Pinpoint the cell where the given text exists, returning its [X, Y] midpoint coordinate. 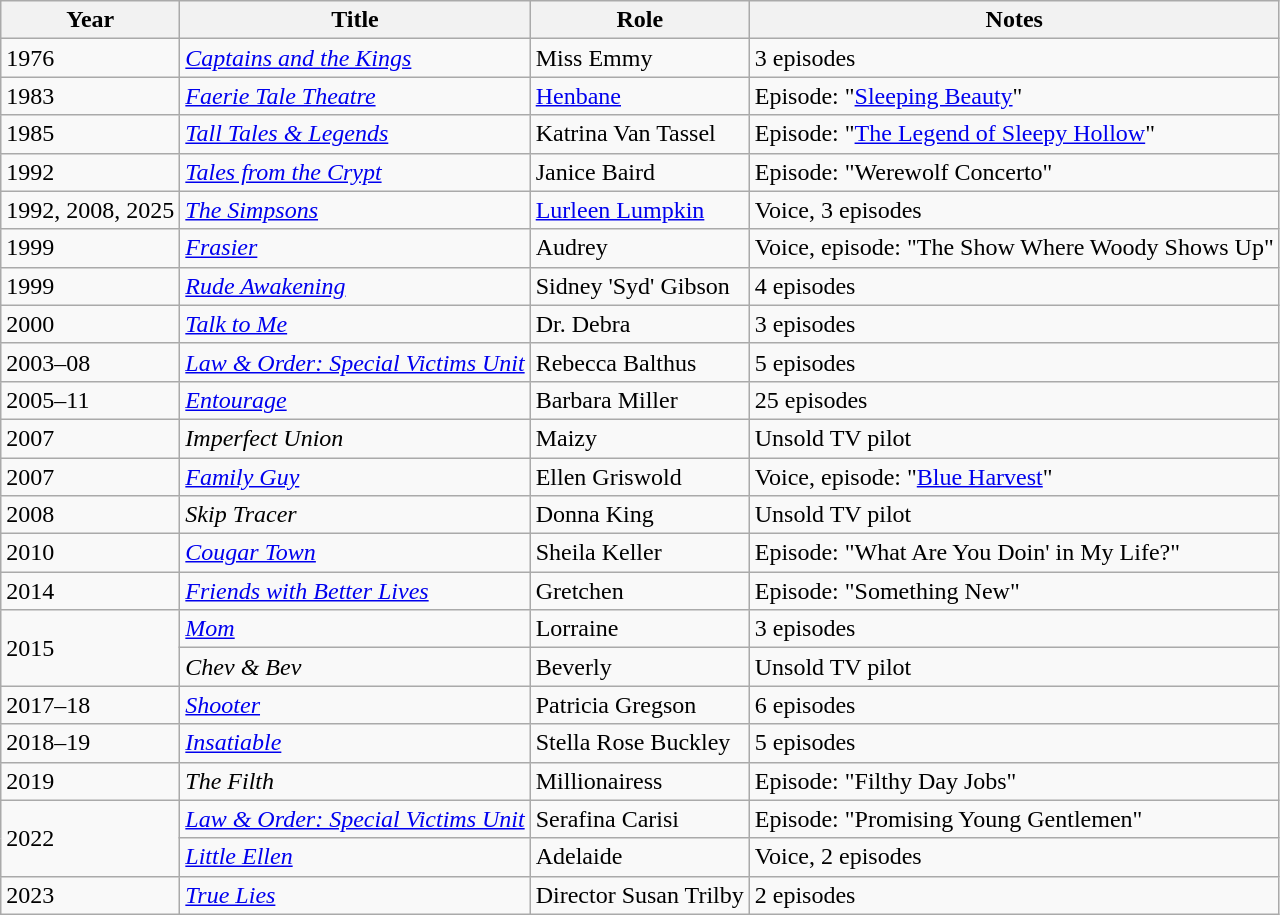
Janice Baird [640, 172]
2017–18 [90, 705]
Adelaide [640, 857]
Episode: "Something New" [1014, 591]
The Simpsons [355, 210]
Title [355, 20]
Frasier [355, 248]
2005–11 [90, 400]
1976 [90, 58]
2000 [90, 324]
Insatiable [355, 743]
True Lies [355, 895]
Gretchen [640, 591]
Entourage [355, 400]
Episode: "Werewolf Concerto" [1014, 172]
2018–19 [90, 743]
Dr. Debra [640, 324]
1992 [90, 172]
Millionairess [640, 781]
2023 [90, 895]
Episode: "Filthy Day Jobs" [1014, 781]
Episode: "Sleeping Beauty" [1014, 96]
Captains and the Kings [355, 58]
Episode: "What Are You Doin' in My Life?" [1014, 553]
2019 [90, 781]
2 episodes [1014, 895]
Mom [355, 629]
4 episodes [1014, 286]
Tales from the Crypt [355, 172]
Henbane [640, 96]
Skip Tracer [355, 515]
Audrey [640, 248]
Director Susan Trilby [640, 895]
2003–08 [90, 362]
2022 [90, 838]
Voice, episode: "Blue Harvest" [1014, 477]
Voice, 3 episodes [1014, 210]
Voice, episode: "The Show Where Woody Shows Up" [1014, 248]
Lorraine [640, 629]
Tall Tales & Legends [355, 134]
Role [640, 20]
Year [90, 20]
2010 [90, 553]
Stella Rose Buckley [640, 743]
1983 [90, 96]
25 episodes [1014, 400]
1985 [90, 134]
Serafina Carisi [640, 819]
Shooter [355, 705]
Notes [1014, 20]
Faerie Tale Theatre [355, 96]
Talk to Me [355, 324]
Maizy [640, 438]
1992, 2008, 2025 [90, 210]
Beverly [640, 667]
2008 [90, 515]
6 episodes [1014, 705]
Little Ellen [355, 857]
Sheila Keller [640, 553]
Friends with Better Lives [355, 591]
2014 [90, 591]
Miss Emmy [640, 58]
Donna King [640, 515]
2015 [90, 648]
Lurleen Lumpkin [640, 210]
Episode: "The Legend of Sleepy Hollow" [1014, 134]
Rebecca Balthus [640, 362]
Barbara Miller [640, 400]
Rude Awakening [355, 286]
Cougar Town [355, 553]
Patricia Gregson [640, 705]
Episode: "Promising Young Gentlemen" [1014, 819]
Family Guy [355, 477]
Voice, 2 episodes [1014, 857]
Katrina Van Tassel [640, 134]
Ellen Griswold [640, 477]
Imperfect Union [355, 438]
Sidney 'Syd' Gibson [640, 286]
Chev & Bev [355, 667]
The Filth [355, 781]
